From the cell containing the given text, extract its center point as (X, Y) coordinate. 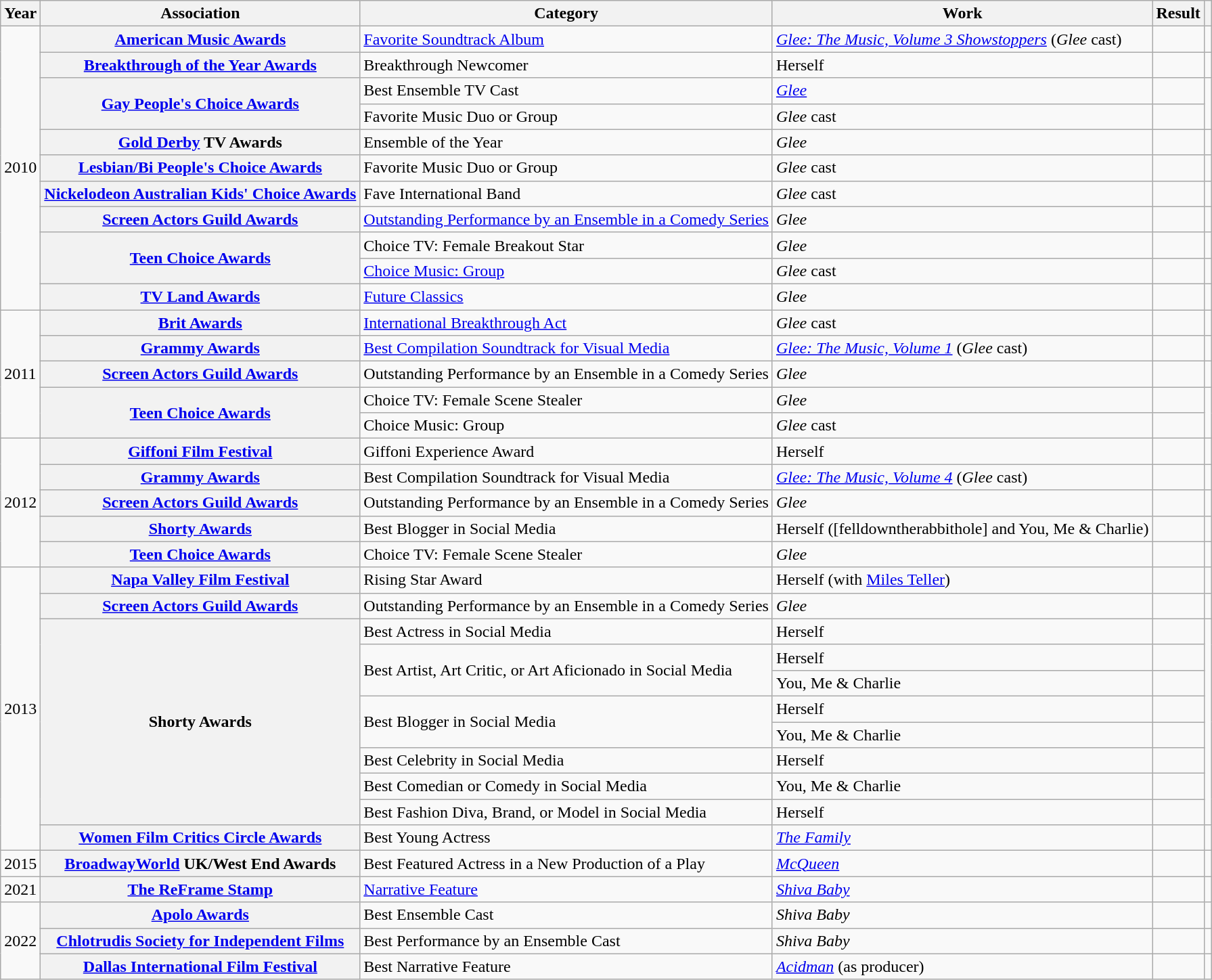
Year (20, 14)
2021 (20, 889)
Dallas International Film Festival (200, 966)
Women Film Critics Circle Awards (200, 838)
Ensemble of the Year (566, 142)
The Family (962, 838)
Giffoni Film Festival (200, 451)
Lesbian/Bi People's Choice Awards (200, 168)
Favorite Soundtrack Album (566, 39)
Association (200, 14)
Rising Star Award (566, 580)
Glee: The Music, Volume 1 (Glee cast) (962, 349)
International Breakthrough Act (566, 323)
Herself (with Miles Teller) (962, 580)
2022 (20, 941)
Gay People's Choice Awards (200, 104)
Nickelodeon Australian Kids' Choice Awards (200, 194)
Category (566, 14)
Best Young Actress (566, 838)
Best Ensemble Cast (566, 915)
2013 (20, 709)
2010 (20, 168)
Apolo Awards (200, 915)
Best Fashion Diva, Brand, or Model in Social Media (566, 812)
Breakthrough of the Year Awards (200, 65)
TV Land Awards (200, 296)
Work (962, 14)
Best Actress in Social Media (566, 631)
Giffoni Experience Award (566, 451)
Best Artist, Art Critic, or Art Aficionado in Social Media (566, 670)
Best Performance by an Ensemble Cast (566, 941)
Gold Derby TV Awards (200, 142)
Best Celebrity in Social Media (566, 761)
BroadwayWorld UK/West End Awards (200, 864)
Choice TV: Female Breakout Star (566, 245)
Best Ensemble TV Cast (566, 91)
Fave International Band (566, 194)
Herself ([felldowntherabbithole] and You, Me & Charlie) (962, 529)
McQueen (962, 864)
2011 (20, 374)
Narrative Feature (566, 889)
Best Narrative Feature (566, 966)
Result (1178, 14)
Glee: The Music, Volume 4 (Glee cast) (962, 477)
Acidman (as producer) (962, 966)
Best Comedian or Comedy in Social Media (566, 786)
Chlotrudis Society for Independent Films (200, 941)
2012 (20, 503)
Napa Valley Film Festival (200, 580)
American Music Awards (200, 39)
Best Featured Actress in a New Production of a Play (566, 864)
Glee: The Music, Volume 3 Showstoppers (Glee cast) (962, 39)
2015 (20, 864)
The ReFrame Stamp (200, 889)
Future Classics (566, 296)
Brit Awards (200, 323)
Breakthrough Newcomer (566, 65)
